Search for the cell housing the specified text and yield its [x, y] center coordinate. 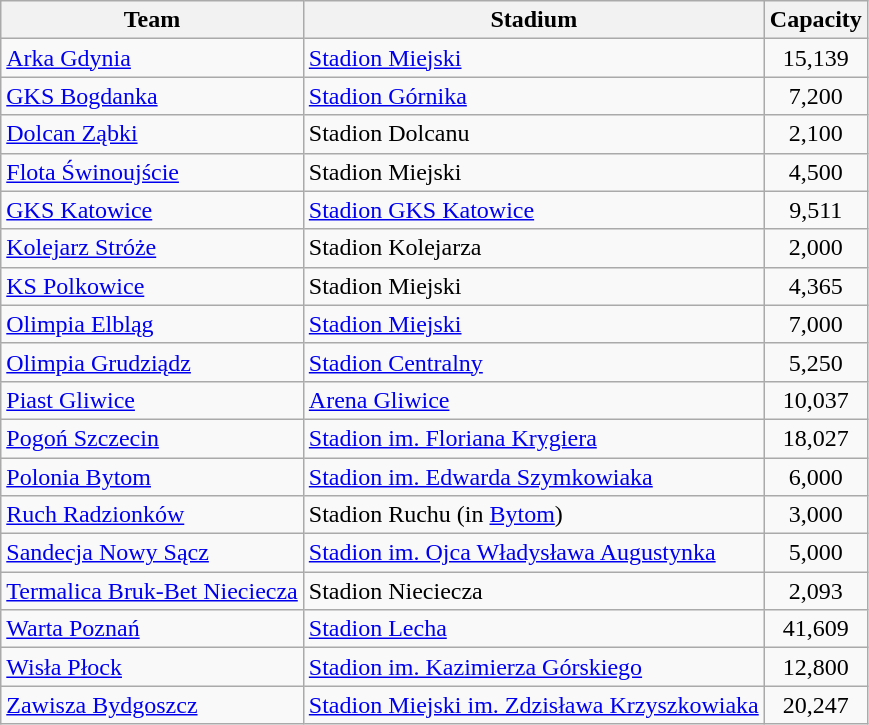
7,200 [816, 96]
Zawisza Bydgoszcz [152, 705]
18,027 [816, 438]
Stadion Ruchu (in Bytom) [534, 515]
Stadion Miejski im. Zdzisława Krzyszkowiaka [534, 705]
Olimpia Elbląg [152, 324]
GKS Bogdanka [152, 96]
4,365 [816, 286]
5,250 [816, 362]
5,000 [816, 553]
Stadion im. Edwarda Szymkowiaka [534, 477]
Flota Świnoujście [152, 172]
Warta Poznań [152, 629]
Polonia Bytom [152, 477]
Stadion im. Floriana Krygiera [534, 438]
Dolcan Ząbki [152, 134]
4,500 [816, 172]
Termalica Bruk-Bet Nieciecza [152, 591]
Stadion Lecha [534, 629]
Capacity [816, 20]
Stadion Kolejarza [534, 248]
Stadion GKS Katowice [534, 210]
15,139 [816, 58]
Stadion Dolcanu [534, 134]
Olimpia Grudziądz [152, 362]
Stadium [534, 20]
10,037 [816, 400]
7,000 [816, 324]
KS Polkowice [152, 286]
Pogoń Szczecin [152, 438]
Ruch Radzionków [152, 515]
Stadion Górnika [534, 96]
Stadion Nieciecza [534, 591]
GKS Katowice [152, 210]
Piast Gliwice [152, 400]
3,000 [816, 515]
Team [152, 20]
Stadion im. Kazimierza Górskiego [534, 667]
2,000 [816, 248]
Kolejarz Stróże [152, 248]
20,247 [816, 705]
2,093 [816, 591]
6,000 [816, 477]
Stadion im. Ojca Władysława Augustynka [534, 553]
Arena Gliwice [534, 400]
12,800 [816, 667]
9,511 [816, 210]
Sandecja Nowy Sącz [152, 553]
Arka Gdynia [152, 58]
Stadion Centralny [534, 362]
2,100 [816, 134]
Wisła Płock [152, 667]
41,609 [816, 629]
